Return [x, y] of the center of cell containing provided text 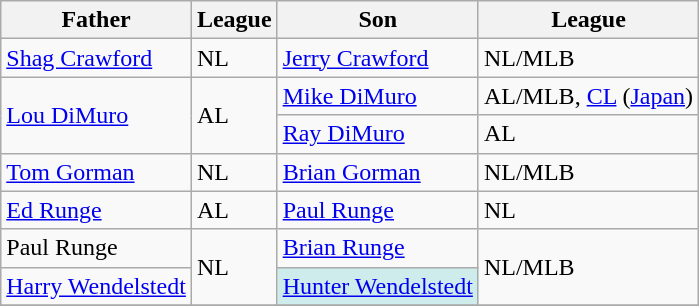
Hunter Wendelstedt [378, 286]
Ed Runge [96, 210]
Brian Runge [378, 248]
Father [96, 20]
AL/MLB, CL (Japan) [588, 96]
Shag Crawford [96, 58]
Brian Gorman [378, 172]
Mike DiMuro [378, 96]
Harry Wendelstedt [96, 286]
Son [378, 20]
Lou DiMuro [96, 115]
Tom Gorman [96, 172]
Ray DiMuro [378, 134]
Jerry Crawford [378, 58]
